Identify which cell holds the provided text, then report its (x, y) central coordinate. 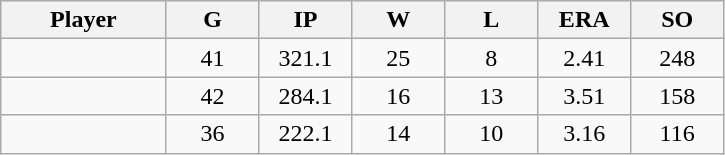
42 (212, 96)
158 (678, 96)
41 (212, 58)
3.16 (584, 134)
G (212, 20)
L (492, 20)
IP (306, 20)
ERA (584, 20)
3.51 (584, 96)
Player (84, 20)
16 (398, 96)
25 (398, 58)
W (398, 20)
8 (492, 58)
2.41 (584, 58)
284.1 (306, 96)
36 (212, 134)
248 (678, 58)
13 (492, 96)
14 (398, 134)
SO (678, 20)
10 (492, 134)
116 (678, 134)
222.1 (306, 134)
321.1 (306, 58)
